Determine the [X, Y] coordinate at the center of the cell enclosing the given text.  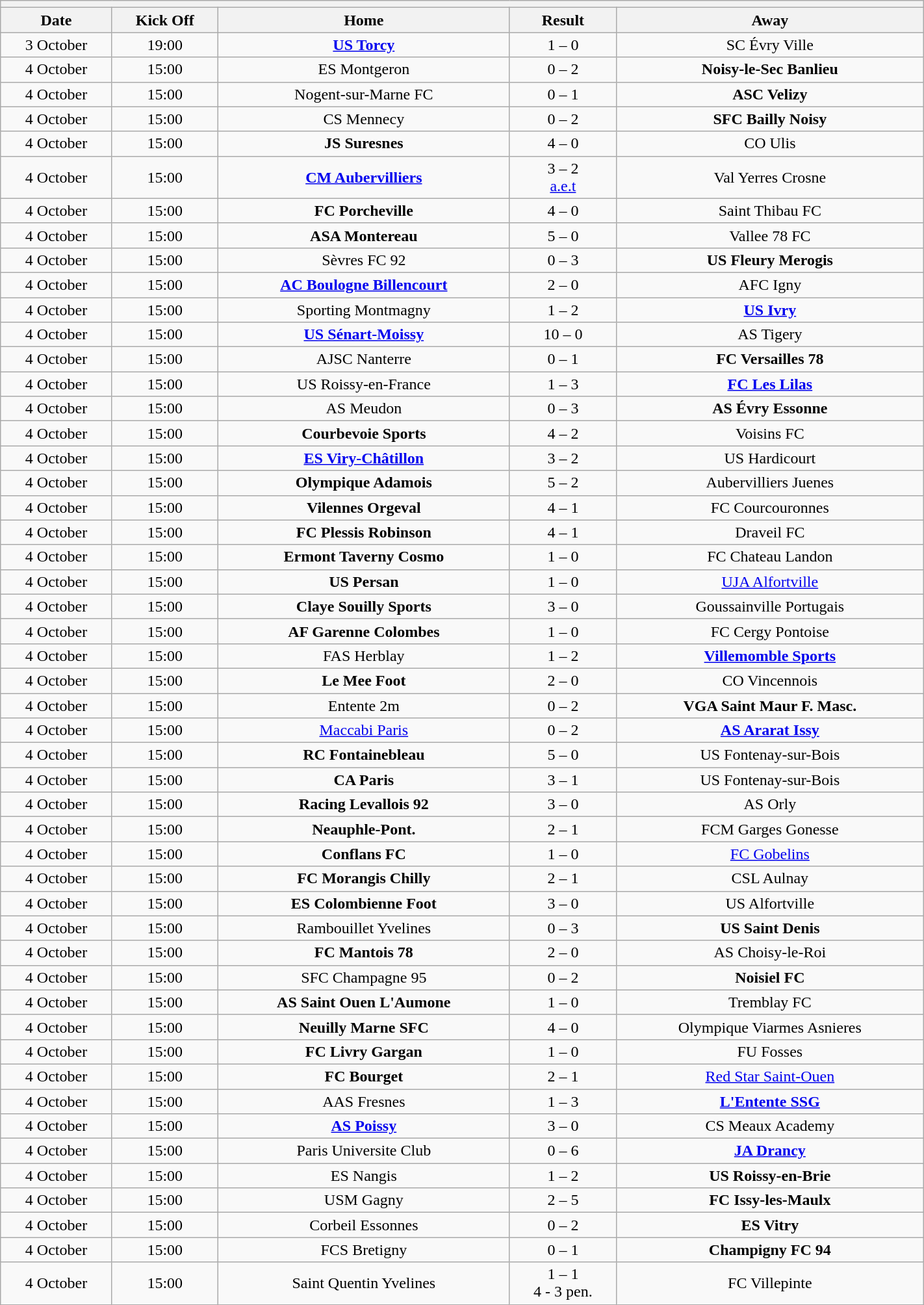
CO Vincennois [769, 680]
Olympique Viarmes Asnieres [769, 1027]
ASA Montereau [364, 235]
FC Les Lilas [769, 384]
Entente 2m [364, 705]
Saint Thibau FC [769, 211]
FC Mantois 78 [364, 953]
Olympique Adamois [364, 483]
FC Villepinte [769, 1283]
AF Garenne Colombes [364, 631]
Villemomble Sports [769, 656]
4 – 2 [563, 433]
AAS Fresnes [364, 1102]
Sèvres FC 92 [364, 260]
AS Meudon [364, 409]
Corbeil Essonnes [364, 1225]
5 – 2 [563, 483]
Saint Quentin Yvelines [364, 1283]
FCM Garges Gonesse [769, 829]
Champigny FC 94 [769, 1250]
Paris Universite Club [364, 1151]
US Persan [364, 582]
AS Choisy-le-Roi [769, 953]
3 – 1 [563, 780]
JA Drancy [769, 1151]
CS Mennecy [364, 119]
Rambouillet Yvelines [364, 928]
1 – 1 4 - 3 pen. [563, 1283]
Noisiel FC [769, 977]
FC Gobelins [769, 854]
FC Livry Gargan [364, 1052]
3 – 2 a.e.t [563, 177]
Aubervilliers Juenes [769, 483]
AS Orly [769, 805]
ES Viry-Châtillon [364, 458]
US Saint Denis [769, 928]
AS Tigery [769, 335]
Nogent-sur-Marne FC [364, 94]
FC Cergy Pontoise [769, 631]
JS Suresnes [364, 144]
2 – 5 [563, 1200]
3 October [57, 45]
Conflans FC [364, 854]
19:00 [165, 45]
Claye Souilly Sports [364, 606]
CO Ulis [769, 144]
VGA Saint Maur F. Masc. [769, 705]
Kick Off [165, 20]
Neuilly Marne SFC [364, 1027]
FC Issy-les-Maulx [769, 1200]
Courbevoie Sports [364, 433]
ES Montgeron [364, 70]
Val Yerres Crosne [769, 177]
US Fleury Merogis [769, 260]
Le Mee Foot [364, 680]
Maccabi Paris [364, 730]
SFC Bailly Noisy [769, 119]
Draveil FC [769, 532]
US Hardicourt [769, 458]
Voisins FC [769, 433]
FC Plessis Robinson [364, 532]
Noisy-le-Sec Banlieu [769, 70]
FC Courcouronnes [769, 508]
L'Entente SSG [769, 1102]
CA Paris [364, 780]
FCS Bretigny [364, 1250]
Sporting Montmagny [364, 310]
ES Colombienne Foot [364, 903]
ES Nangis [364, 1176]
ASC Velizy [769, 94]
ES Vitry [769, 1225]
AFC Igny [769, 285]
AC Boulogne Billencourt [364, 285]
CM Aubervilliers [364, 177]
AS Évry Essonne [769, 409]
Red Star Saint-Ouen [769, 1076]
0 – 6 [563, 1151]
US Alfortville [769, 903]
US Roissy-en-France [364, 384]
FAS Herblay [364, 656]
FU Fosses [769, 1052]
Tremblay FC [769, 1002]
Result [563, 20]
Goussainville Portugais [769, 606]
FC Bourget [364, 1076]
SFC Champagne 95 [364, 977]
CSL Aulnay [769, 879]
AS Poissy [364, 1126]
Racing Levallois 92 [364, 805]
Vilennes Orgeval [364, 508]
US Roissy-en-Brie [769, 1176]
US Ivry [769, 310]
FC Chateau Landon [769, 557]
Neauphle-Pont. [364, 829]
Ermont Taverny Cosmo [364, 557]
UJA Alfortville [769, 582]
AS Saint Ouen L'Aumone [364, 1002]
FC Versailles 78 [769, 359]
10 – 0 [563, 335]
Home [364, 20]
CS Meaux Academy [769, 1126]
FC Morangis Chilly [364, 879]
Away [769, 20]
3 – 2 [563, 458]
Vallee 78 FC [769, 235]
SC Évry Ville [769, 45]
US Torcy [364, 45]
FC Porcheville [364, 211]
AJSC Nanterre [364, 359]
US Sénart-Moissy [364, 335]
USM Gagny [364, 1200]
RC Fontainebleau [364, 755]
AS Ararat Issy [769, 730]
Date [57, 20]
